Scan for the cell matching the given text and deliver its (X, Y) coordinate at center. 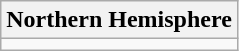
Northern Hemisphere (120, 20)
